Identify which cell holds the provided text, then report its [X, Y] central coordinate. 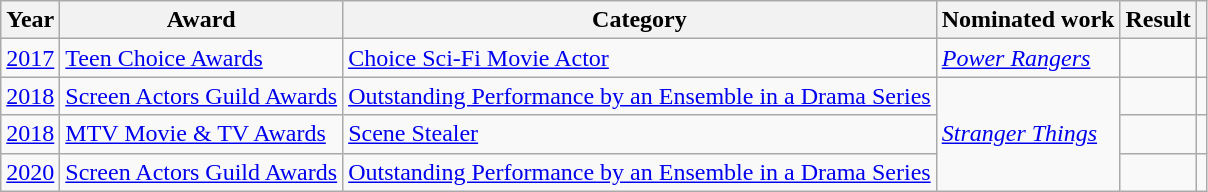
Teen Choice Awards [202, 58]
Year [30, 20]
2017 [30, 58]
Choice Sci-Fi Movie Actor [640, 58]
Nominated work [1028, 20]
Scene Stealer [640, 134]
Award [202, 20]
Category [640, 20]
Result [1158, 20]
Power Rangers [1028, 58]
MTV Movie & TV Awards [202, 134]
2020 [30, 172]
Stranger Things [1028, 134]
